Pinpoint the cell where the given text exists, returning its (x, y) midpoint coordinate. 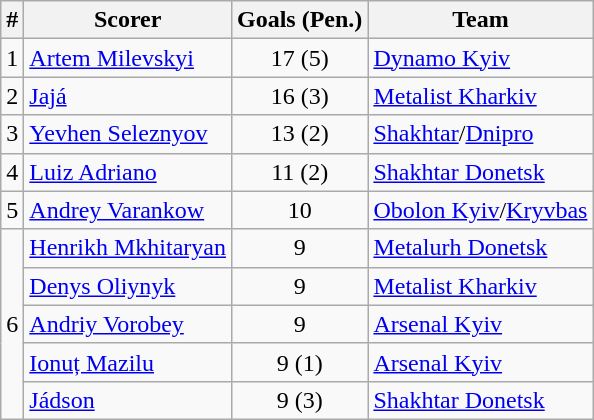
Metalurh Donetsk (480, 248)
3 (12, 134)
Dynamo Kyiv (480, 58)
2 (12, 96)
10 (299, 210)
Andriy Vorobey (128, 324)
1 (12, 58)
4 (12, 172)
16 (3) (299, 96)
9 (1) (299, 362)
Goals (Pen.) (299, 20)
Andrey Varankow (128, 210)
Denys Oliynyk (128, 286)
Yevhen Seleznyov (128, 134)
6 (12, 324)
11 (2) (299, 172)
Jádson (128, 400)
Henrikh Mkhitaryan (128, 248)
Luiz Adriano (128, 172)
17 (5) (299, 58)
13 (2) (299, 134)
Team (480, 20)
Ionuț Mazilu (128, 362)
9 (3) (299, 400)
# (12, 20)
Artem Milevskyi (128, 58)
5 (12, 210)
Scorer (128, 20)
Obolon Kyiv/Kryvbas (480, 210)
Shakhtar/Dnipro (480, 134)
Jajá (128, 96)
